Detect which cell encompasses the target text, then output its (x, y) center coordinate. 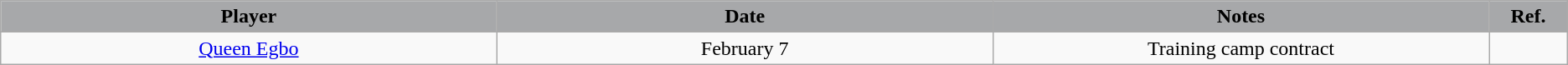
Notes (1240, 17)
Training camp contract (1240, 48)
Ref. (1529, 17)
Date (745, 17)
Queen Egbo (249, 48)
February 7 (745, 48)
Player (249, 17)
